Identify which cell holds the provided text, then report its (X, Y) central coordinate. 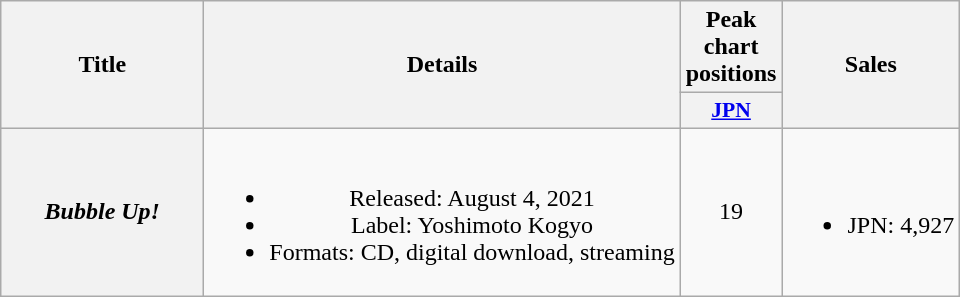
JPN (731, 111)
JPN: 4,927 (871, 212)
Released: August 4, 2021Label: Yoshimoto KogyoFormats: CD, digital download, streaming (442, 212)
Title (102, 65)
Peak chart positions (731, 47)
19 (731, 212)
Sales (871, 65)
Details (442, 65)
Bubble Up! (102, 212)
